Locate the cell with the specified text and output its [X, Y] center coordinate. 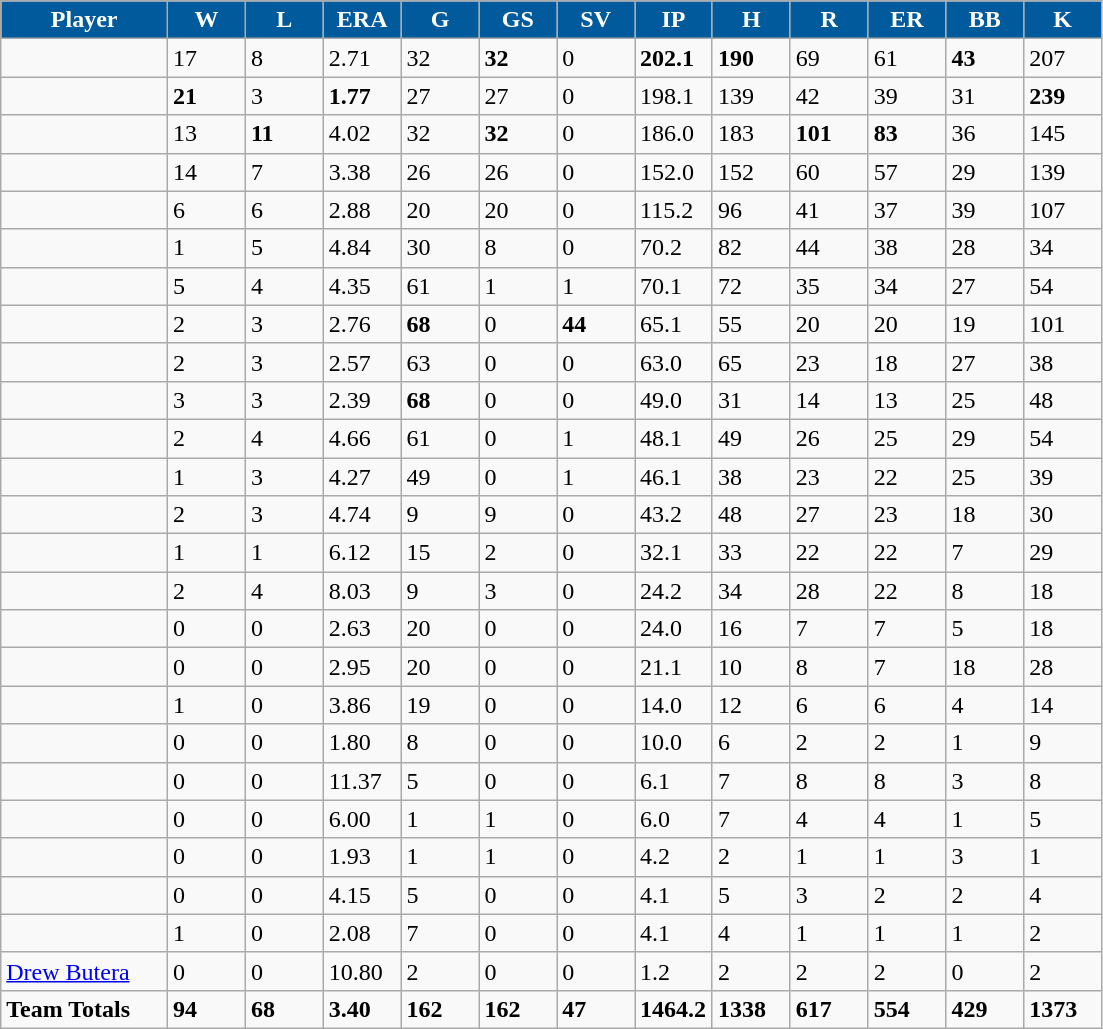
2.08 [362, 933]
1.2 [674, 971]
21.1 [674, 667]
G [440, 20]
554 [907, 1009]
239 [1063, 96]
3.38 [362, 172]
6.1 [674, 781]
1373 [1063, 1009]
3.86 [362, 705]
11.37 [362, 781]
47 [596, 1009]
W [207, 20]
GS [518, 20]
186.0 [674, 134]
37 [907, 210]
11 [284, 134]
Drew Butera [84, 971]
32.1 [674, 553]
2.57 [362, 362]
1.93 [362, 857]
96 [751, 210]
183 [751, 134]
K [1063, 20]
617 [829, 1009]
4.74 [362, 515]
24.2 [674, 591]
4.02 [362, 134]
1464.2 [674, 1009]
55 [751, 324]
Team Totals [84, 1009]
1.80 [362, 743]
10.0 [674, 743]
10.80 [362, 971]
41 [829, 210]
57 [907, 172]
63.0 [674, 362]
4.66 [362, 438]
BB [985, 20]
63 [440, 362]
207 [1063, 58]
83 [907, 134]
4.15 [362, 895]
2.95 [362, 667]
4.2 [674, 857]
10 [751, 667]
L [284, 20]
IP [674, 20]
H [751, 20]
Player [84, 20]
190 [751, 58]
2.71 [362, 58]
69 [829, 58]
152.0 [674, 172]
198.1 [674, 96]
R [829, 20]
1338 [751, 1009]
4.27 [362, 477]
6.12 [362, 553]
60 [829, 172]
35 [829, 286]
12 [751, 705]
145 [1063, 134]
70.2 [674, 248]
43.2 [674, 515]
6.00 [362, 819]
42 [829, 96]
2.39 [362, 400]
21 [207, 96]
17 [207, 58]
202.1 [674, 58]
48.1 [674, 438]
82 [751, 248]
8.03 [362, 591]
14.0 [674, 705]
SV [596, 20]
49.0 [674, 400]
94 [207, 1009]
46.1 [674, 477]
115.2 [674, 210]
152 [751, 172]
24.0 [674, 629]
4.35 [362, 286]
2.63 [362, 629]
15 [440, 553]
43 [985, 58]
65 [751, 362]
72 [751, 286]
36 [985, 134]
1.77 [362, 96]
70.1 [674, 286]
107 [1063, 210]
4.84 [362, 248]
6.0 [674, 819]
3.40 [362, 1009]
ERA [362, 20]
2.88 [362, 210]
ER [907, 20]
16 [751, 629]
429 [985, 1009]
33 [751, 553]
65.1 [674, 324]
2.76 [362, 324]
